Search for the cell housing the specified text and yield its [X, Y] center coordinate. 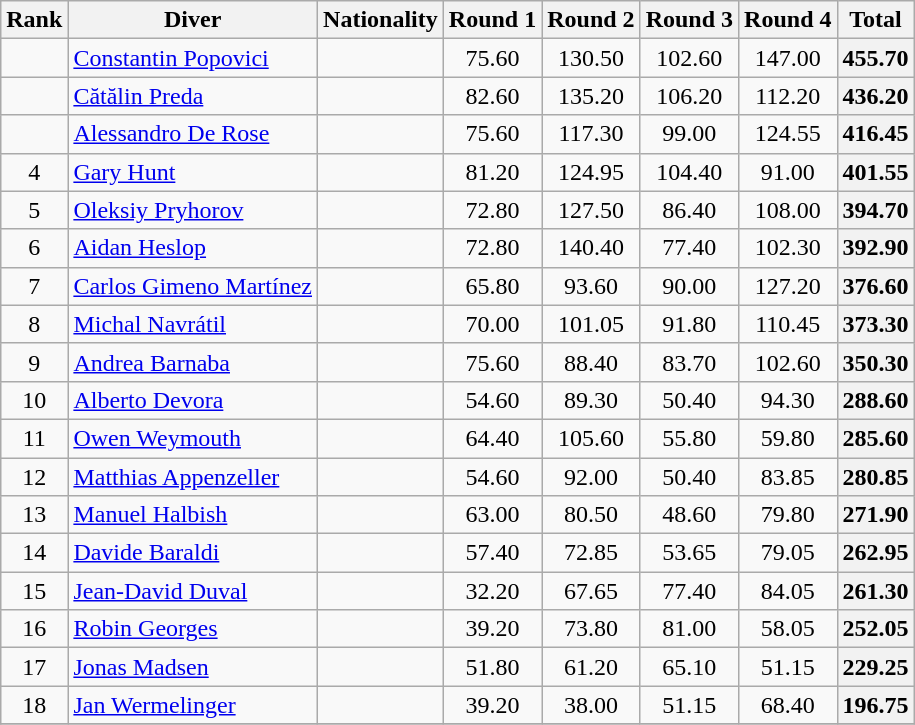
86.40 [689, 210]
112.20 [788, 96]
10 [34, 400]
Constantin Popovici [193, 58]
89.30 [591, 400]
Owen Weymouth [193, 438]
70.00 [492, 324]
Round 2 [591, 20]
Round 3 [689, 20]
416.45 [876, 134]
436.20 [876, 96]
101.05 [591, 324]
392.90 [876, 248]
32.20 [492, 591]
65.10 [689, 667]
91.00 [788, 172]
104.40 [689, 172]
373.30 [876, 324]
Diver [193, 20]
57.40 [492, 553]
16 [34, 629]
350.30 [876, 362]
110.45 [788, 324]
Matthias Appenzeller [193, 477]
92.00 [591, 477]
94.30 [788, 400]
14 [34, 553]
401.55 [876, 172]
271.90 [876, 515]
38.00 [591, 705]
Rank [34, 20]
59.80 [788, 438]
Davide Baraldi [193, 553]
127.20 [788, 286]
55.80 [689, 438]
65.80 [492, 286]
261.30 [876, 591]
147.00 [788, 58]
79.80 [788, 515]
6 [34, 248]
Aidan Heslop [193, 248]
83.85 [788, 477]
80.50 [591, 515]
124.55 [788, 134]
Total [876, 20]
229.25 [876, 667]
17 [34, 667]
81.20 [492, 172]
64.40 [492, 438]
7 [34, 286]
68.40 [788, 705]
67.65 [591, 591]
288.60 [876, 400]
Manuel Halbish [193, 515]
Andrea Barnaba [193, 362]
117.30 [591, 134]
79.05 [788, 553]
82.60 [492, 96]
102.30 [788, 248]
105.60 [591, 438]
81.00 [689, 629]
Michal Navrátil [193, 324]
196.75 [876, 705]
9 [34, 362]
88.40 [591, 362]
13 [34, 515]
140.40 [591, 248]
135.20 [591, 96]
12 [34, 477]
72.85 [591, 553]
Robin Georges [193, 629]
61.20 [591, 667]
Alberto Devora [193, 400]
Jonas Madsen [193, 667]
18 [34, 705]
Jean-David Duval [193, 591]
Nationality [381, 20]
5 [34, 210]
63.00 [492, 515]
106.20 [689, 96]
252.05 [876, 629]
127.50 [591, 210]
376.60 [876, 286]
394.70 [876, 210]
83.70 [689, 362]
48.60 [689, 515]
91.80 [689, 324]
Jan Wermelinger [193, 705]
124.95 [591, 172]
Gary Hunt [193, 172]
280.85 [876, 477]
455.70 [876, 58]
Round 1 [492, 20]
108.00 [788, 210]
11 [34, 438]
8 [34, 324]
Alessandro De Rose [193, 134]
53.65 [689, 553]
51.80 [492, 667]
93.60 [591, 286]
58.05 [788, 629]
Cătălin Preda [193, 96]
4 [34, 172]
Carlos Gimeno Martínez [193, 286]
73.80 [591, 629]
285.60 [876, 438]
90.00 [689, 286]
Oleksiy Pryhorov [193, 210]
15 [34, 591]
262.95 [876, 553]
84.05 [788, 591]
99.00 [689, 134]
130.50 [591, 58]
Round 4 [788, 20]
